Identify which cell holds the provided text, then report its [X, Y] central coordinate. 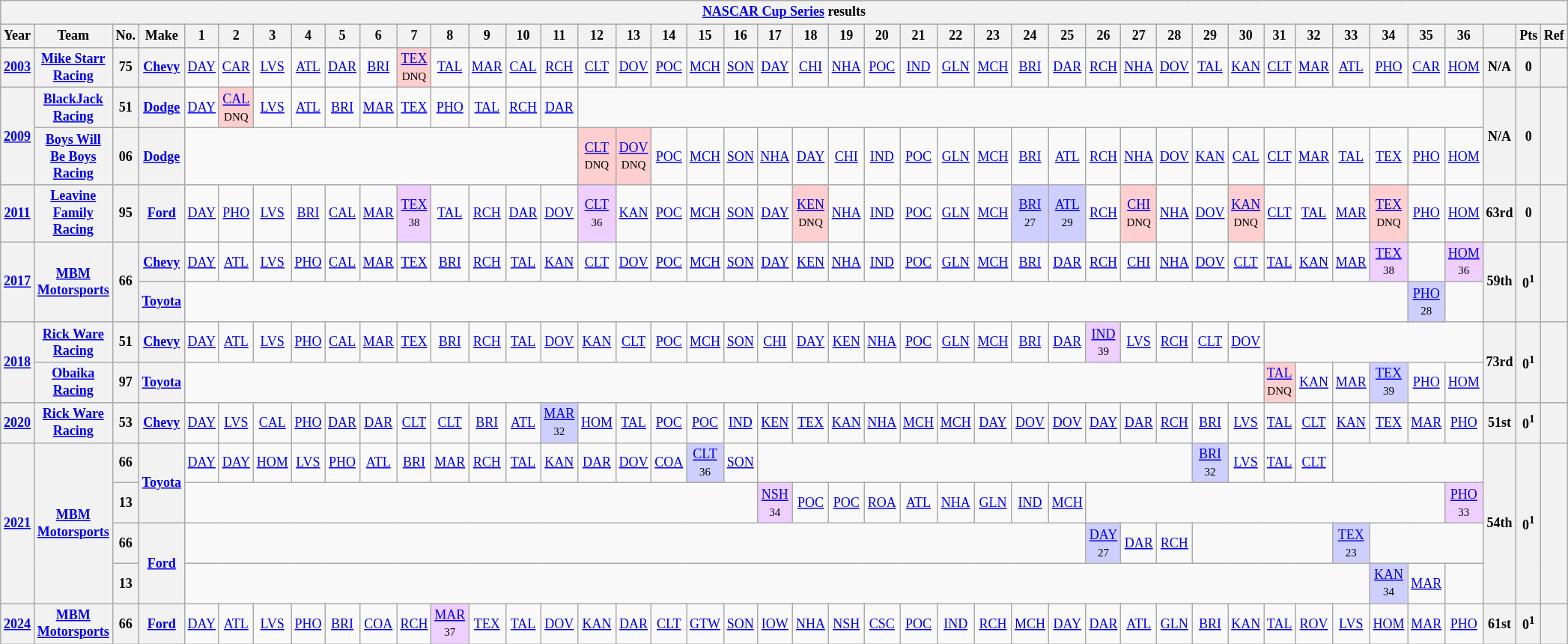
IND39 [1104, 342]
6 [378, 36]
2018 [18, 362]
ATL29 [1067, 213]
20 [882, 36]
1 [201, 36]
59th [1499, 282]
Leavine Family Racing [73, 213]
ROA [882, 503]
2011 [18, 213]
10 [523, 36]
PHO33 [1463, 503]
TEX39 [1388, 383]
19 [846, 36]
35 [1426, 36]
33 [1351, 36]
26 [1104, 36]
30 [1246, 36]
63rd [1499, 213]
21 [919, 36]
11 [559, 36]
2009 [18, 136]
Mike Starr Racing [73, 67]
2020 [18, 422]
CHIDNQ [1139, 213]
GTW [705, 624]
36 [1463, 36]
Team [73, 36]
25 [1067, 36]
DOVDNQ [633, 156]
TEX23 [1351, 543]
34 [1388, 36]
06 [126, 156]
16 [740, 36]
4 [309, 36]
31 [1280, 36]
12 [598, 36]
Pts [1529, 36]
9 [487, 36]
32 [1314, 36]
29 [1210, 36]
22 [955, 36]
HOM36 [1463, 262]
14 [669, 36]
KENDNQ [811, 213]
61st [1499, 624]
2021 [18, 523]
MAR32 [559, 422]
2003 [18, 67]
No. [126, 36]
CSC [882, 624]
54th [1499, 523]
KANDNQ [1246, 213]
PHO28 [1426, 302]
Boys Will Be Boys Racing [73, 156]
17 [775, 36]
BRI32 [1210, 463]
2024 [18, 624]
53 [126, 422]
NSH [846, 624]
18 [811, 36]
73rd [1499, 362]
NSH34 [775, 503]
IOW [775, 624]
8 [450, 36]
NASCAR Cup Series results [784, 12]
BRI27 [1030, 213]
TALDNQ [1280, 383]
MAR37 [450, 624]
BlackJack Racing [73, 108]
2 [236, 36]
7 [414, 36]
28 [1174, 36]
27 [1139, 36]
95 [126, 213]
15 [705, 36]
2017 [18, 282]
51st [1499, 422]
23 [993, 36]
97 [126, 383]
Ref [1555, 36]
KAN34 [1388, 583]
Year [18, 36]
3 [273, 36]
CALDNQ [236, 108]
Obaika Racing [73, 383]
75 [126, 67]
CLTDNQ [598, 156]
DAY27 [1104, 543]
ROV [1314, 624]
Make [162, 36]
24 [1030, 36]
5 [343, 36]
